From the cell containing the given text, extract its center point as (x, y) coordinate. 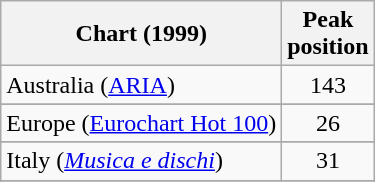
Italy (Musica e dischi) (142, 161)
Europe (Eurochart Hot 100) (142, 123)
Australia (ARIA) (142, 85)
31 (328, 161)
Chart (1999) (142, 34)
26 (328, 123)
Peak position (328, 34)
143 (328, 85)
